Detect which cell encompasses the target text, then output its [X, Y] center coordinate. 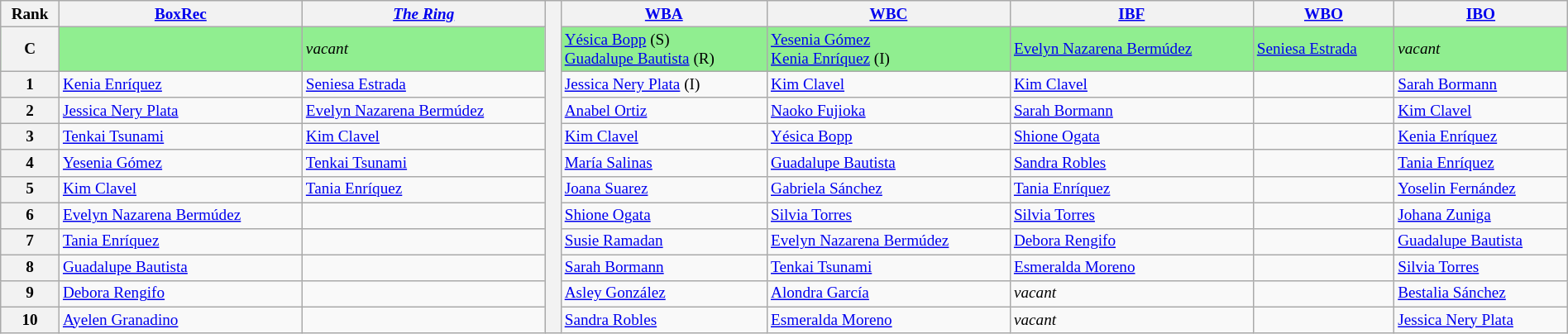
Yésica Bopp [888, 137]
Yésica Bopp (S) Guadalupe Bautista (R) [663, 49]
The Ring [423, 14]
WBC [888, 14]
Susie Ramadan [663, 241]
4 [30, 163]
Alondra García [888, 293]
BoxRec [180, 14]
WBA [663, 14]
Yesenia Gómez [180, 163]
5 [30, 189]
WBO [1323, 14]
Yesenia Gómez Kenia Enríquez (I) [888, 49]
6 [30, 216]
10 [30, 320]
IBF [1131, 14]
1 [30, 84]
3 [30, 137]
9 [30, 293]
C [30, 49]
Anabel Ortiz [663, 111]
Ayelen Granadino [180, 320]
Rank [30, 14]
Johana Zuniga [1481, 216]
Asley González [663, 293]
Naoko Fujioka [888, 111]
7 [30, 241]
8 [30, 268]
Yoselin Fernández [1481, 189]
2 [30, 111]
María Salinas [663, 163]
Bestalia Sánchez [1481, 293]
Joana Suarez [663, 189]
Gabriela Sánchez [888, 189]
Jessica Nery Plata (I) [663, 84]
IBO [1481, 14]
